Capture the cell that displays the provided text and extract its [X, Y] central coordinate. 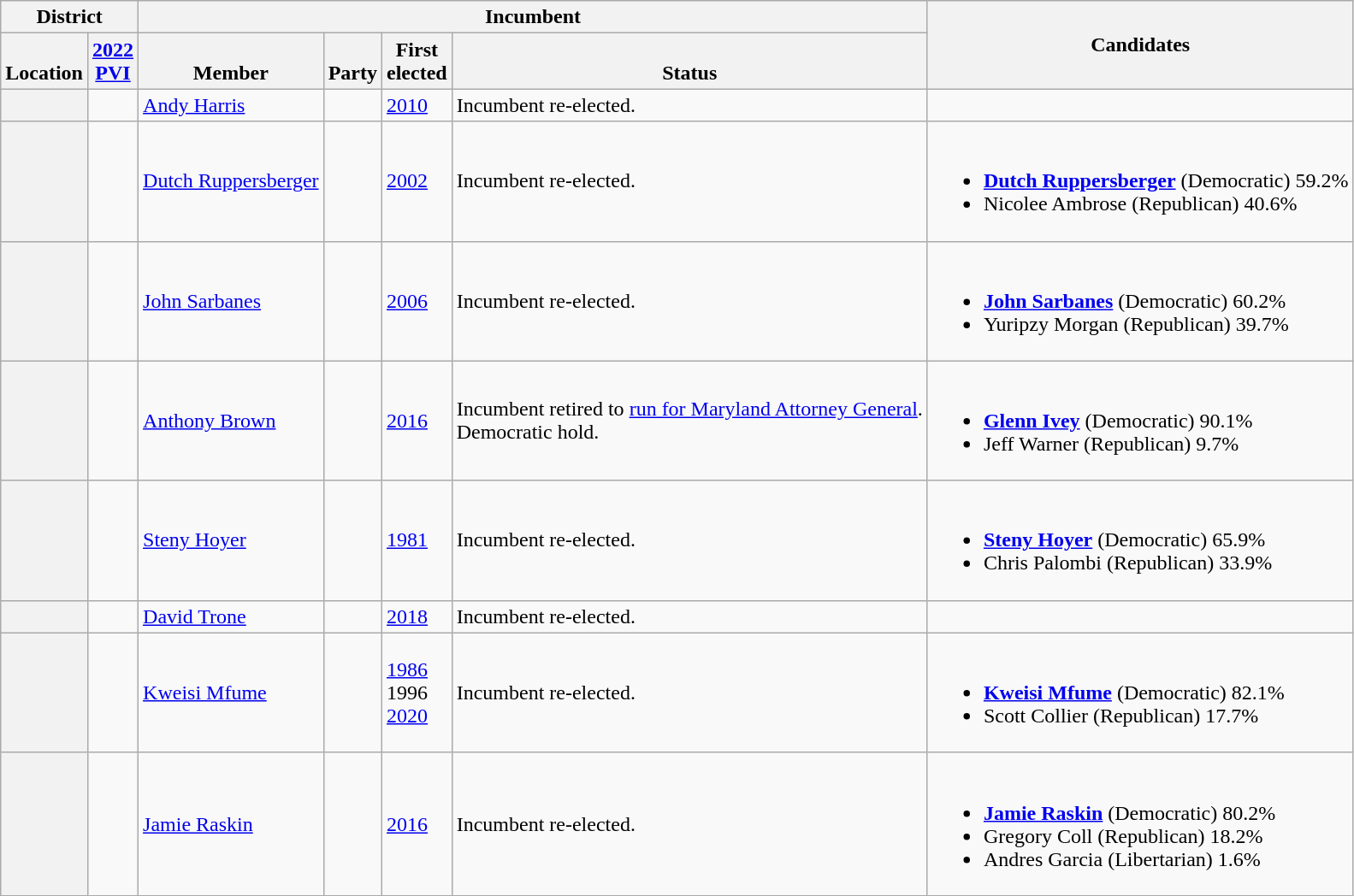
Incumbent retired to run for Maryland Attorney General.Democratic hold. [689, 421]
2006 [417, 301]
Incumbent [534, 17]
Jamie Raskin [231, 824]
David Trone [231, 616]
Steny Hoyer [231, 540]
2010 [417, 105]
Steny Hoyer (Democratic) 65.9%Chris Palombi (Republican) 33.9% [1140, 540]
Andy Harris [231, 105]
Dutch Ruppersberger [231, 181]
Kweisi Mfume (Democratic) 82.1%Scott Collier (Republican) 17.7% [1140, 693]
2022PVI [113, 62]
Candidates [1140, 44]
District [70, 17]
Party [352, 62]
Kweisi Mfume [231, 693]
John Sarbanes (Democratic) 60.2%Yuripzy Morgan (Republican) 39.7% [1140, 301]
Location [44, 62]
John Sarbanes [231, 301]
Anthony Brown [231, 421]
Status [689, 62]
Jamie Raskin (Democratic) 80.2%Gregory Coll (Republican) 18.2%Andres Garcia (Libertarian) 1.6% [1140, 824]
1981 [417, 540]
Glenn Ivey (Democratic) 90.1%Jeff Warner (Republican) 9.7% [1140, 421]
Firstelected [417, 62]
2002 [417, 181]
Member [231, 62]
2018 [417, 616]
19861996 2020 [417, 693]
Dutch Ruppersberger (Democratic) 59.2%Nicolee Ambrose (Republican) 40.6% [1140, 181]
